Search for the cell housing the specified text and yield its [X, Y] center coordinate. 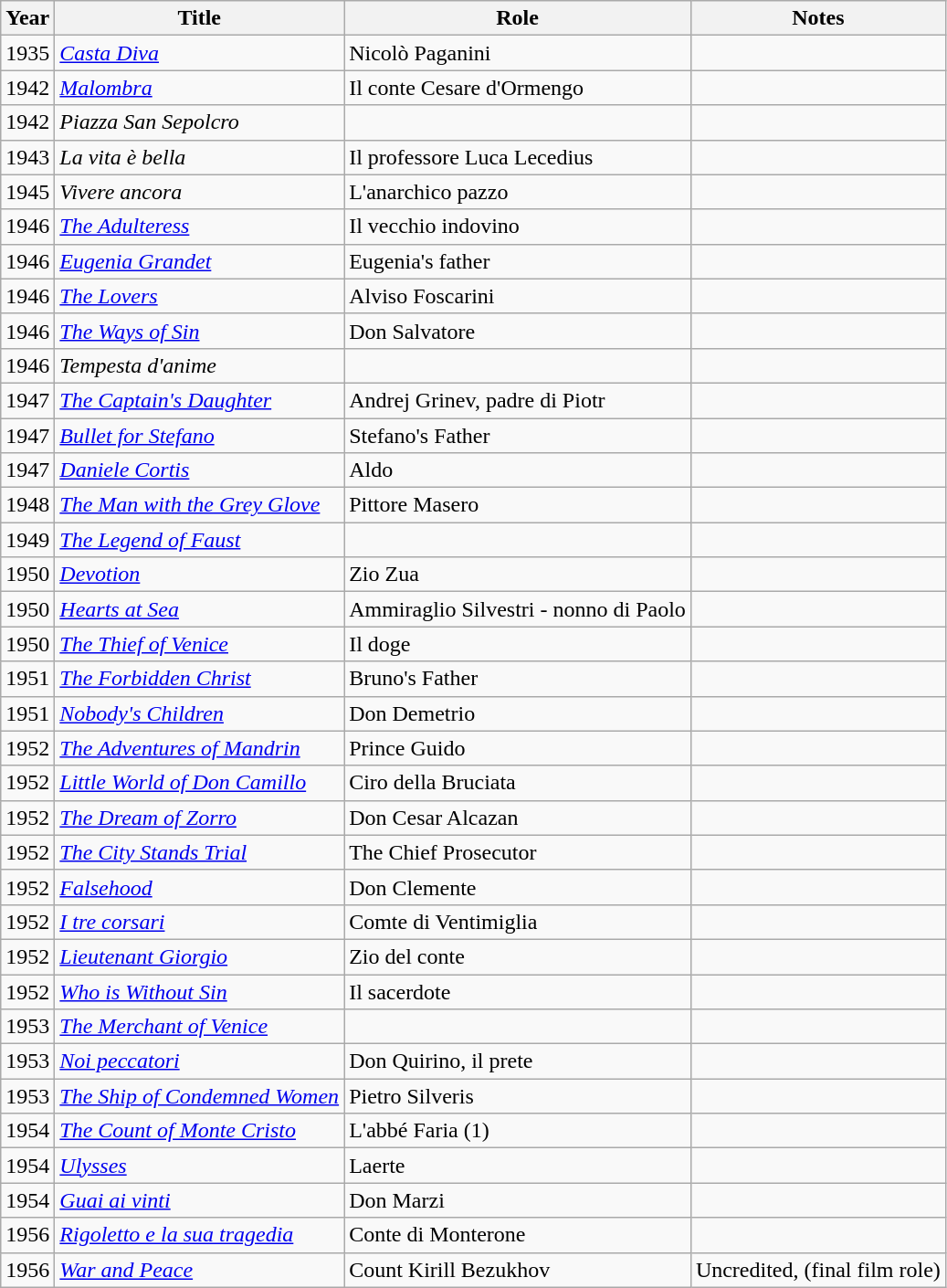
Guai ai vinti [199, 1200]
Comte di Ventimiglia [518, 922]
Year [27, 18]
Bruno's Father [518, 679]
Il conte Cesare d'Ormengo [518, 88]
1945 [27, 192]
The Captain's Daughter [199, 400]
War and Peace [199, 1270]
The Man with the Grey Glove [199, 505]
Zio del conte [518, 956]
Laerte [518, 1166]
Andrej Grinev, padre di Piotr [518, 400]
Who is Without Sin [199, 991]
Prince Guido [518, 748]
Vivere ancora [199, 192]
Daniele Cortis [199, 470]
The Adventures of Mandrin [199, 748]
Lieutenant Giorgio [199, 956]
Notes [818, 18]
Ciro della Bruciata [518, 783]
L'anarchico pazzo [518, 192]
Role [518, 18]
Ulysses [199, 1166]
The Thief of Venice [199, 644]
The Dream of Zorro [199, 818]
The Chief Prosecutor [518, 852]
Don Salvatore [518, 331]
The Forbidden Christ [199, 679]
Aldo [518, 470]
Piazza San Sepolcro [199, 122]
Rigoletto e la sua tragedia [199, 1235]
Hearts at Sea [199, 609]
Don Marzi [518, 1200]
Pietro Silveris [518, 1096]
Il vecchio indovino [518, 227]
Devotion [199, 575]
Zio Zua [518, 575]
Noi peccatori [199, 1061]
The Ways of Sin [199, 331]
1949 [27, 540]
Don Clemente [518, 887]
Nobody's Children [199, 713]
The Lovers [199, 296]
Uncredited, (final film role) [818, 1270]
I tre corsari [199, 922]
The City Stands Trial [199, 852]
The Adulteress [199, 227]
La vita è bella [199, 157]
1935 [27, 53]
Don Cesar Alcazan [518, 818]
Il professore Luca Lecedius [518, 157]
Ammiraglio Silvestri - nonno di Paolo [518, 609]
Eugenia Grandet [199, 261]
The Legend of Faust [199, 540]
1943 [27, 157]
The Ship of Condemned Women [199, 1096]
Falsehood [199, 887]
Malombra [199, 88]
Alviso Foscarini [518, 296]
Nicolò Paganini [518, 53]
Don Demetrio [518, 713]
Bullet for Stefano [199, 436]
Conte di Monterone [518, 1235]
Little World of Don Camillo [199, 783]
The Merchant of Venice [199, 1027]
Il doge [518, 644]
Don Quirino, il prete [518, 1061]
L'abbé Faria (1) [518, 1131]
Tempesta d'anime [199, 365]
The Count of Monte Cristo [199, 1131]
Eugenia's father [518, 261]
Stefano's Father [518, 436]
Casta Diva [199, 53]
Count Kirill Bezukhov [518, 1270]
Title [199, 18]
Pittore Masero [518, 505]
Il sacerdote [518, 991]
1948 [27, 505]
